Search for the cell housing the specified text and yield its [x, y] center coordinate. 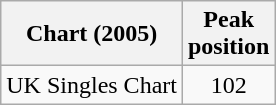
Chart (2005) [92, 34]
Peakposition [228, 34]
102 [228, 85]
UK Singles Chart [92, 85]
